For the text-containing cell, return its midpoint in (X, Y) coordinate format. 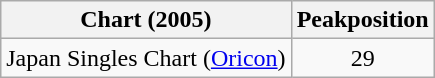
29 (362, 58)
Japan Singles Chart (Oricon) (146, 58)
Peakposition (362, 20)
Chart (2005) (146, 20)
